Determine the (X, Y) coordinate at the center of the cell enclosing the given text.  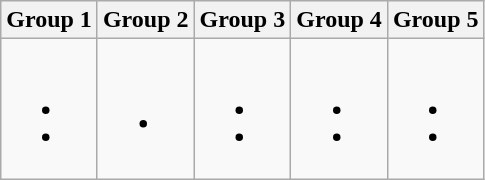
Group 5 (436, 20)
Group 4 (340, 20)
Group 3 (242, 20)
Group 1 (50, 20)
Group 2 (146, 20)
